Find where the given text appears and provide that cell's center as [x, y] coordinate. 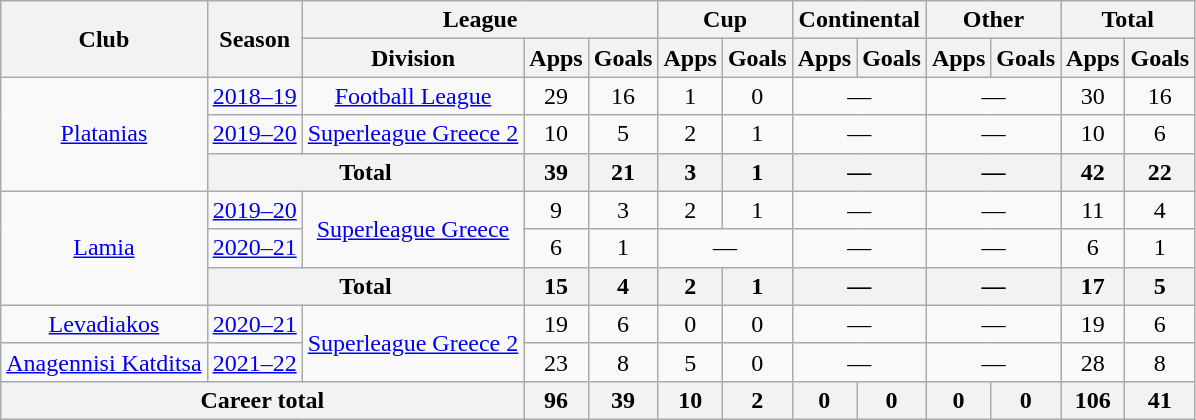
30 [1093, 96]
Platanias [104, 134]
2021–22 [254, 362]
Continental [859, 20]
Levadiakos [104, 324]
Superleague Greece [413, 229]
23 [556, 362]
106 [1093, 400]
Cup [725, 20]
42 [1093, 172]
17 [1093, 286]
28 [1093, 362]
Anagennisi Katditsa [104, 362]
League [480, 20]
96 [556, 400]
9 [556, 210]
Other [993, 20]
2018–19 [254, 96]
Division [413, 58]
29 [556, 96]
15 [556, 286]
Season [254, 39]
11 [1093, 210]
Football League [413, 96]
21 [623, 172]
Club [104, 39]
Career total [262, 400]
22 [1160, 172]
Lamia [104, 248]
41 [1160, 400]
